From the cell containing the given text, extract its center point as [X, Y] coordinate. 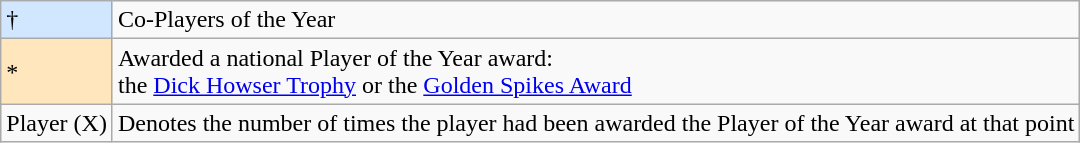
Denotes the number of times the player had been awarded the Player of the Year award at that point [596, 123]
Player (X) [57, 123]
* [57, 72]
Co-Players of the Year [596, 20]
Awarded a national Player of the Year award: the Dick Howser Trophy or the Golden Spikes Award [596, 72]
† [57, 20]
